Return the [x, y] coordinate for the center point of the cell that contains the specified text.  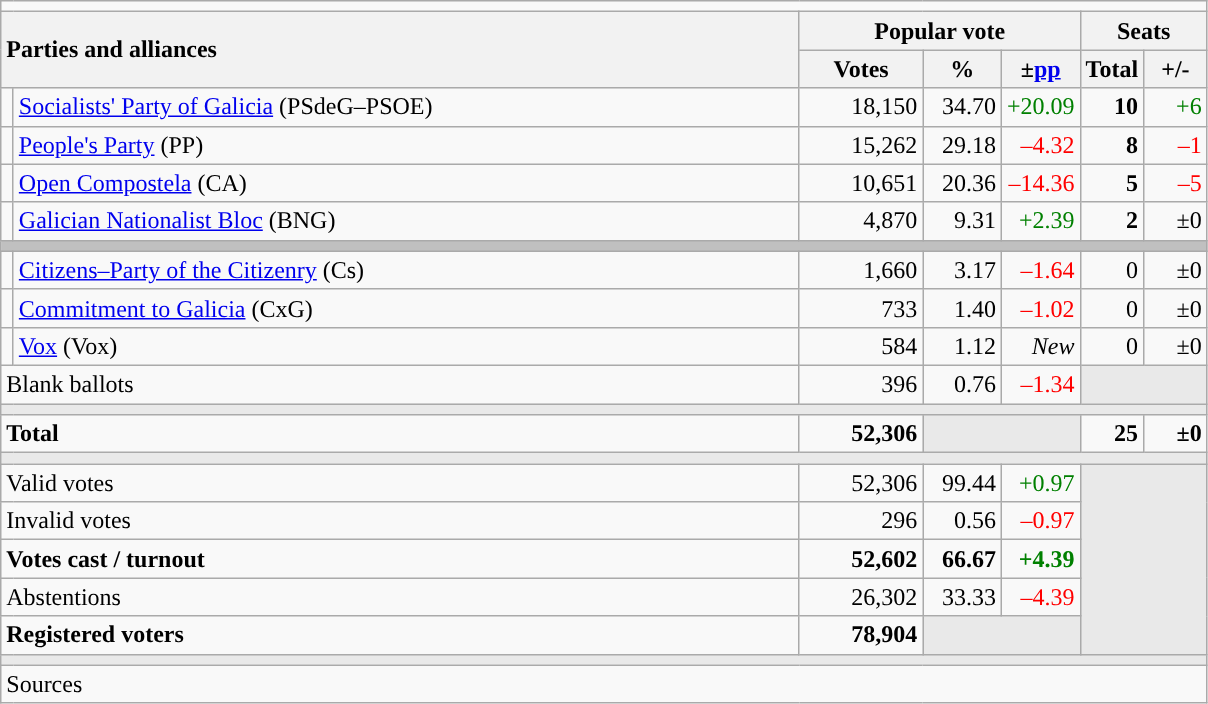
3.17 [962, 270]
66.67 [962, 559]
–4.32 [1040, 145]
34.70 [962, 107]
Seats [1144, 31]
Open Compostela (CA) [406, 183]
10 [1112, 107]
+20.09 [1040, 107]
Valid votes [400, 483]
Socialists' Party of Galicia (PSdeG–PSOE) [406, 107]
–4.39 [1040, 597]
20.36 [962, 183]
+2.39 [1040, 221]
733 [861, 308]
99.44 [962, 483]
29.18 [962, 145]
9.31 [962, 221]
Votes cast / turnout [400, 559]
–1.64 [1040, 270]
18,150 [861, 107]
33.33 [962, 597]
26,302 [861, 597]
–1.02 [1040, 308]
1.40 [962, 308]
+4.39 [1040, 559]
% [962, 69]
Invalid votes [400, 521]
15,262 [861, 145]
Sources [604, 684]
–1 [1176, 145]
296 [861, 521]
25 [1112, 434]
New [1040, 346]
+/- [1176, 69]
52,602 [861, 559]
–5 [1176, 183]
584 [861, 346]
1.12 [962, 346]
Votes [861, 69]
Abstentions [400, 597]
8 [1112, 145]
Parties and alliances [400, 50]
396 [861, 384]
People's Party (PP) [406, 145]
Citizens–Party of the Citizenry (Cs) [406, 270]
Popular vote [940, 31]
Galician Nationalist Bloc (BNG) [406, 221]
78,904 [861, 635]
Blank ballots [400, 384]
+0.97 [1040, 483]
±pp [1040, 69]
–0.97 [1040, 521]
2 [1112, 221]
+6 [1176, 107]
0.56 [962, 521]
–14.36 [1040, 183]
4,870 [861, 221]
5 [1112, 183]
Registered voters [400, 635]
Commitment to Galicia (CxG) [406, 308]
0.76 [962, 384]
10,651 [861, 183]
–1.34 [1040, 384]
Vox (Vox) [406, 346]
1,660 [861, 270]
